For the text-containing cell, return its midpoint in [X, Y] coordinate format. 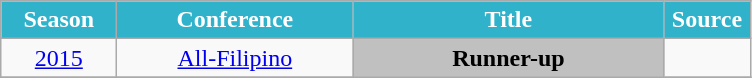
2015 [59, 58]
All-Filipino [235, 58]
Source [707, 20]
Conference [235, 20]
Title [508, 20]
Season [59, 20]
Runner-up [508, 58]
